Detect which cell encompasses the target text, then output its [x, y] center coordinate. 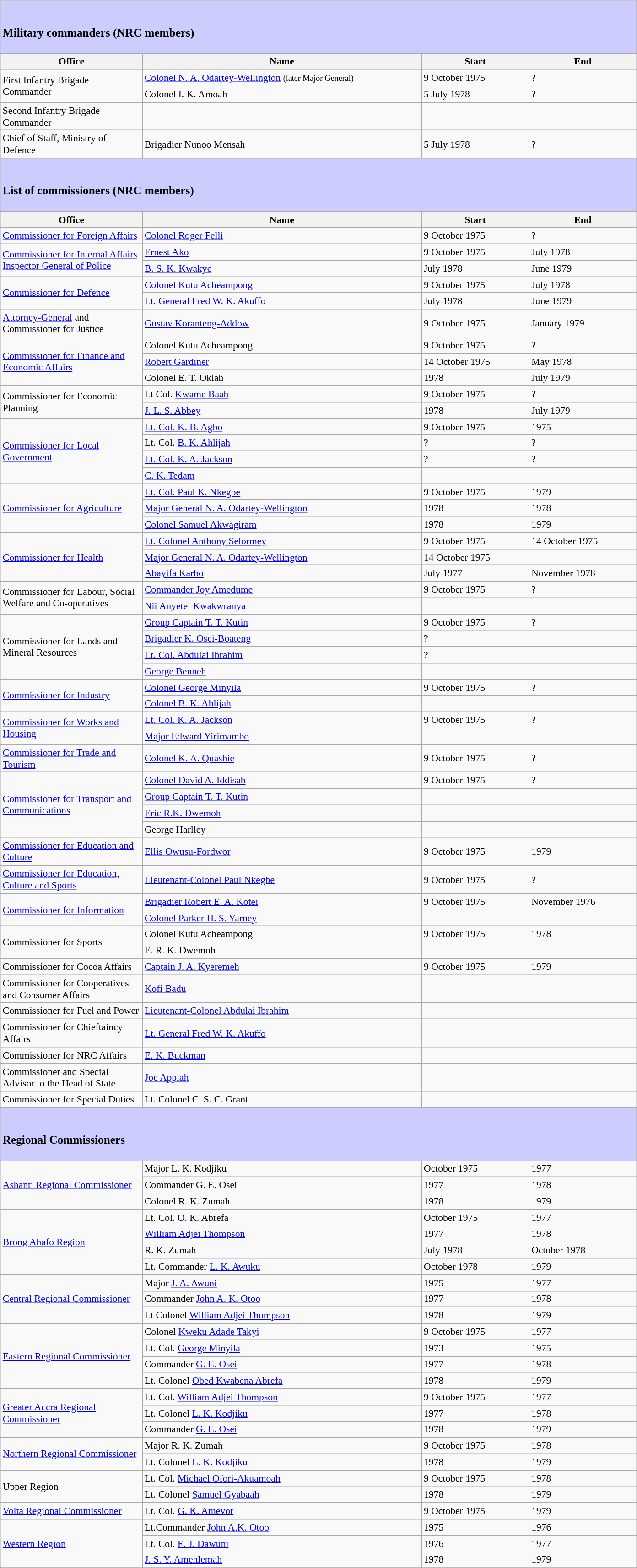
Commissioner for Finance and Economic Affairs [71, 361]
Abayifa Karbo [282, 573]
Kofi Badu [282, 989]
R. K. Zumah [282, 1251]
July 1977 [475, 573]
Lt. Col. William Adjei Thompson [282, 1397]
Colonel Kweku Adade Takyi [282, 1332]
Lt. Commander L. K. Awuku [282, 1267]
Colonel Parker H. S. Yarney [282, 918]
Commissioner for Trade and Tourism [71, 758]
Colonel I. K. Amoah [282, 95]
Lt. Col. O. K. Abrefa [282, 1218]
Commissioner for Economic Planning [71, 402]
Lt. Col. Abdulai Ibrahim [282, 655]
Major J. A. Awuni [282, 1283]
Lt. Col. Michael Ofori-Akuamoah [282, 1478]
Captain J. A. Kyeremeh [282, 967]
Chief of Staff, Ministry of Defence [71, 144]
E. R. K. Dwemoh [282, 951]
Eric R.K. Dwemoh [282, 813]
List of commissioners (NRC members) [318, 185]
George Benneh [282, 671]
Commissioner for Labour, Social Welfare and Co-operatives [71, 598]
Brigadier Nunoo Mensah [282, 144]
Commissioner for Health [71, 557]
Attorney-General andCommissioner for Justice [71, 323]
Lt. Colonel Samuel Gyabaah [282, 1495]
Commissioner for Chieftaincy Affairs [71, 1033]
Commissioner for Education and Culture [71, 851]
J. L. S. Abbey [282, 411]
Lt. Col. K. B. Agbo [282, 427]
Brigadier K. Osei-Boateng [282, 639]
Brong Ahafo Region [71, 1242]
January 1979 [583, 323]
Volta Regional Commissioner [71, 1511]
Lt. Col. George Minyila [282, 1348]
Commander Joy Amedume [282, 590]
Major R. K. Zumah [282, 1446]
1973 [475, 1348]
Commissioner for Defence [71, 293]
Commissioner for Education, Culture and Sports [71, 880]
Commissioner for Transport and Communications [71, 805]
Northern Regional Commissioner [71, 1454]
Commissioner for Fuel and Power [71, 1011]
Commissioner for Cocoa Affairs [71, 967]
Lt. Col. B. K. Ahlijah [282, 443]
B. S. K. Kwakye [282, 268]
Lt. Colonel Anthony Selormey [282, 541]
Commissioner for Industry [71, 696]
Central Regional Commissioner [71, 1300]
Lieutenant-Colonel Abdulai Ibrahim [282, 1011]
George Harlley [282, 829]
Colonel Roger Felli [282, 236]
Brigadier Robert E. A. Kotei [282, 902]
Lt. Colonel C. S. C. Grant [282, 1100]
Commissioner for NRC Affairs [71, 1055]
Ashanti Regional Commissioner [71, 1185]
Lieutenant-Colonel Paul Nkegbe [282, 880]
Gustav Koranteng-Addow [282, 323]
Colonel R. K. Zumah [282, 1202]
May 1978 [583, 362]
E. K. Buckman [282, 1055]
Colonel Samuel Akwagiram [282, 524]
Commissioner for Information [71, 910]
Lt.Commander John A.K. Otoo [282, 1527]
Ellis Owusu-Fordwor [282, 851]
Colonel E. T. Oklah [282, 378]
Lt. Col. Paul K. Nkegbe [282, 492]
November 1978 [583, 573]
Commissioner for Foreign Affairs [71, 236]
Lt Colonel William Adjei Thompson [282, 1316]
Regional Commissioners [318, 1134]
Greater Accra Regional Commissioner [71, 1413]
Colonel K. A. Quashie [282, 758]
Commander John A. K. Otoo [282, 1299]
Colonel George Minyila [282, 688]
Colonel David A. Iddisah [282, 781]
Lt Col. Kwame Baah [282, 394]
Commissioner for Special Duties [71, 1100]
Nii Anyetei Kwakwranya [282, 606]
Eastern Regional Commissioner [71, 1356]
Robert Gardiner [282, 362]
Commissioner for Internal AffairsInspector General of Police [71, 261]
First Infantry Brigade Commander [71, 86]
Military commanders (NRC members) [318, 27]
Upper Region [71, 1486]
Lt. Colonel Obed Kwabena Abrefa [282, 1381]
Commissioner for Local Government [71, 451]
Commissioner for Sports [71, 942]
Major L. K. Kodjiku [282, 1169]
Commissioner and Special Advisor to the Head of State [71, 1077]
William Adjei Thompson [282, 1234]
Commissioner for Agriculture [71, 508]
Commissioner for Lands and Mineral Resources [71, 647]
Western Region [71, 1544]
Lt. Col. E. J. Dawuni [282, 1544]
Lt. Col. G. K. Amevor [282, 1511]
Colonel N. A. Odartey-Wellington (later Major General) [282, 78]
Colonel B. K. Ahlijah [282, 704]
J. S. Y. Amenlemah [282, 1560]
Commissioner for Cooperatives and Consumer Affairs [71, 989]
Joe Appiah [282, 1077]
Ernest Ako [282, 252]
Commissioner for Works and Housing [71, 728]
C. K. Tedam [282, 476]
Major Edward Yirimambo [282, 736]
November 1976 [583, 902]
Second Infantry Brigade Commander [71, 116]
